Pinpoint the cell where the given text exists, returning its (x, y) midpoint coordinate. 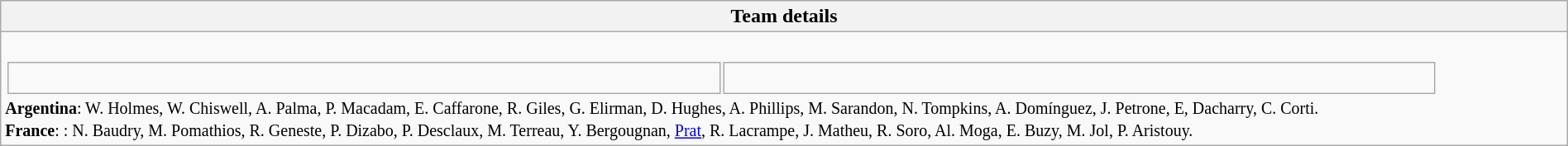
Team details (784, 16)
